Extract the (X, Y) coordinate from the center of the cell holding the provided text.  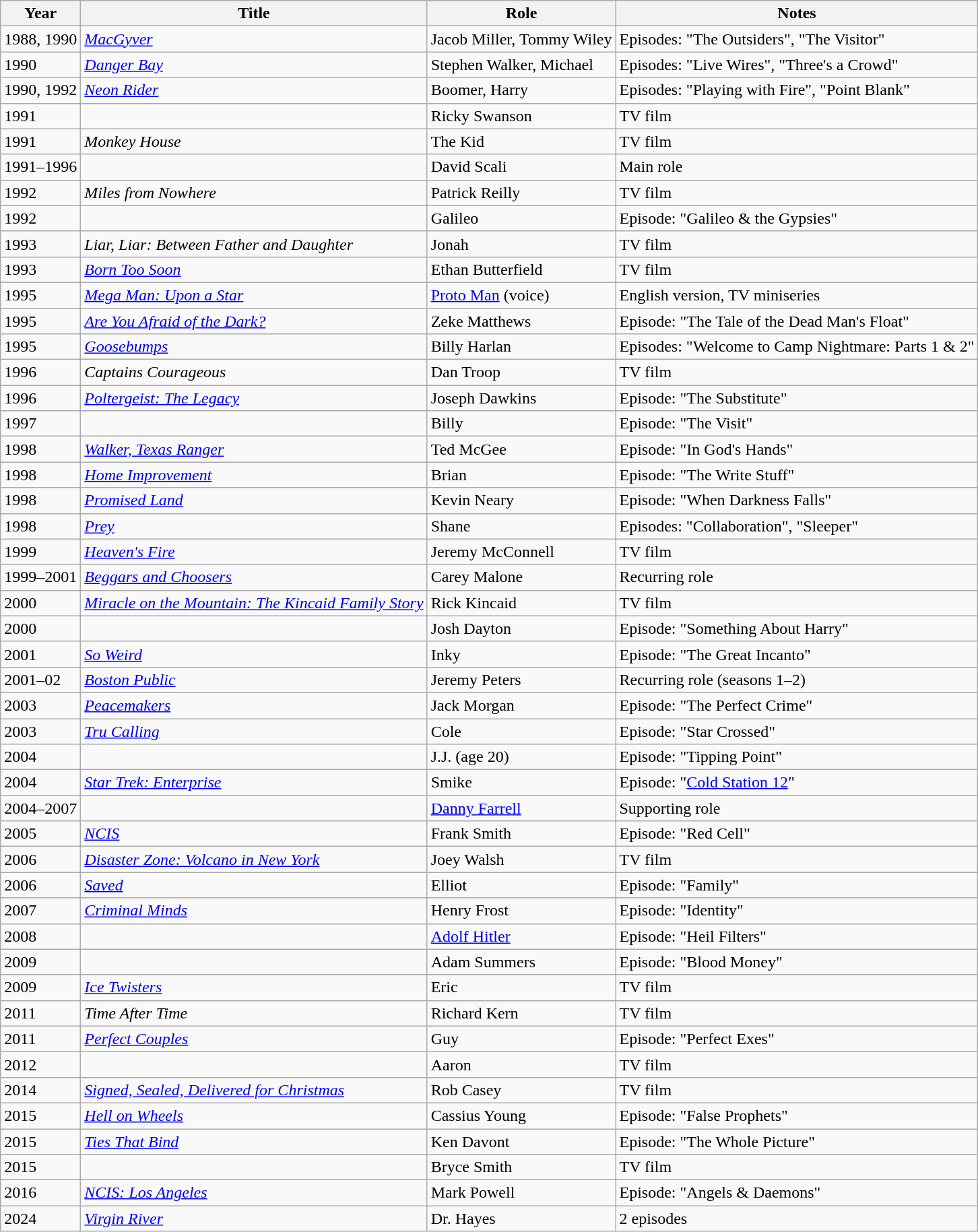
Prey (254, 526)
Peacemakers (254, 705)
Billy (521, 424)
2007 (40, 911)
Inky (521, 654)
Jonah (521, 244)
Disaster Zone: Volcano in New York (254, 860)
Episode: "The Substitute" (797, 398)
Rob Casey (521, 1090)
Episode: "The Whole Picture" (797, 1142)
Aaron (521, 1064)
Henry Frost (521, 911)
Cole (521, 731)
Episode: "In God's Hands" (797, 449)
Notes (797, 13)
Hell on Wheels (254, 1115)
Main role (797, 167)
Episode: "Family" (797, 885)
Episode: "Star Crossed" (797, 731)
Heaven's Fire (254, 552)
NCIS: Los Angeles (254, 1193)
Episodes: "Collaboration", "Sleeper" (797, 526)
Kevin Neary (521, 500)
Adolf Hitler (521, 936)
NCIS (254, 834)
Saved (254, 885)
1988, 1990 (40, 39)
2001–02 (40, 680)
Episodes: "Welcome to Camp Nightmare: Parts 1 & 2" (797, 347)
Shane (521, 526)
Miles from Nowhere (254, 193)
Boston Public (254, 680)
Episode: "The Write Stuff" (797, 475)
Ice Twisters (254, 987)
Jack Morgan (521, 705)
Role (521, 13)
Poltergeist: The Legacy (254, 398)
Criminal Minds (254, 911)
Episode: "The Perfect Crime" (797, 705)
2 episodes (797, 1219)
Monkey House (254, 141)
Proto Man (voice) (521, 295)
Ricky Swanson (521, 116)
Eric (521, 987)
Patrick Reilly (521, 193)
Episodes: "Playing with Fire", "Point Blank" (797, 90)
Tru Calling (254, 731)
Rick Kincaid (521, 603)
Galileo (521, 218)
Recurring role (seasons 1–2) (797, 680)
Born Too Soon (254, 269)
Liar, Liar: Between Father and Daughter (254, 244)
Episode: "When Darkness Falls" (797, 500)
Dan Troop (521, 372)
Episode: "The Visit" (797, 424)
Episode: "Blood Money" (797, 962)
Miracle on the Mountain: The Kincaid Family Story (254, 603)
Episode: "Something About Harry" (797, 628)
Neon Rider (254, 90)
Episode: "Tipping Point" (797, 757)
Recurring role (797, 577)
2014 (40, 1090)
Goosebumps (254, 347)
1991–1996 (40, 167)
Perfect Couples (254, 1039)
2012 (40, 1064)
Episode: "The Tale of the Dead Man's Float" (797, 321)
2008 (40, 936)
Joey Walsh (521, 860)
Walker, Texas Ranger (254, 449)
Cassius Young (521, 1115)
Zeke Matthews (521, 321)
Brian (521, 475)
Danger Bay (254, 65)
Josh Dayton (521, 628)
Virgin River (254, 1219)
Promised Land (254, 500)
2001 (40, 654)
2016 (40, 1193)
Signed, Sealed, Delivered for Christmas (254, 1090)
Episode: "Identity" (797, 911)
Episode: "Perfect Exes" (797, 1039)
Episode: "The Great Incanto" (797, 654)
Time After Time (254, 1013)
Boomer, Harry (521, 90)
Mark Powell (521, 1193)
Elliot (521, 885)
Captains Courageous (254, 372)
English version, TV miniseries (797, 295)
Mega Man: Upon a Star (254, 295)
1999 (40, 552)
2024 (40, 1219)
2004–2007 (40, 808)
Jeremy Peters (521, 680)
Richard Kern (521, 1013)
Ethan Butterfield (521, 269)
Episode: "Red Cell" (797, 834)
So Weird (254, 654)
Stephen Walker, Michael (521, 65)
Jacob Miller, Tommy Wiley (521, 39)
Carey Malone (521, 577)
David Scali (521, 167)
2005 (40, 834)
Smike (521, 783)
Dr. Hayes (521, 1219)
Are You Afraid of the Dark? (254, 321)
Episodes: "Live Wires", "Three's a Crowd" (797, 65)
Episode: "Heil Filters" (797, 936)
Title (254, 13)
Home Improvement (254, 475)
The Kid (521, 141)
Episode: "Angels & Daemons" (797, 1193)
1990, 1992 (40, 90)
Ties That Bind (254, 1142)
Episodes: "The Outsiders", "The Visitor" (797, 39)
1990 (40, 65)
Episode: "False Prophets" (797, 1115)
Danny Farrell (521, 808)
Guy (521, 1039)
Year (40, 13)
Joseph Dawkins (521, 398)
Bryce Smith (521, 1167)
Frank Smith (521, 834)
Ted McGee (521, 449)
Jeremy McConnell (521, 552)
Episode: "Galileo & the Gypsies" (797, 218)
Beggars and Choosers (254, 577)
1999–2001 (40, 577)
1997 (40, 424)
Adam Summers (521, 962)
Ken Davont (521, 1142)
Star Trek: Enterprise (254, 783)
Billy Harlan (521, 347)
Episode: "Cold Station 12" (797, 783)
MacGyver (254, 39)
J.J. (age 20) (521, 757)
Supporting role (797, 808)
